Locate the cell with the specified text and output its (x, y) center coordinate. 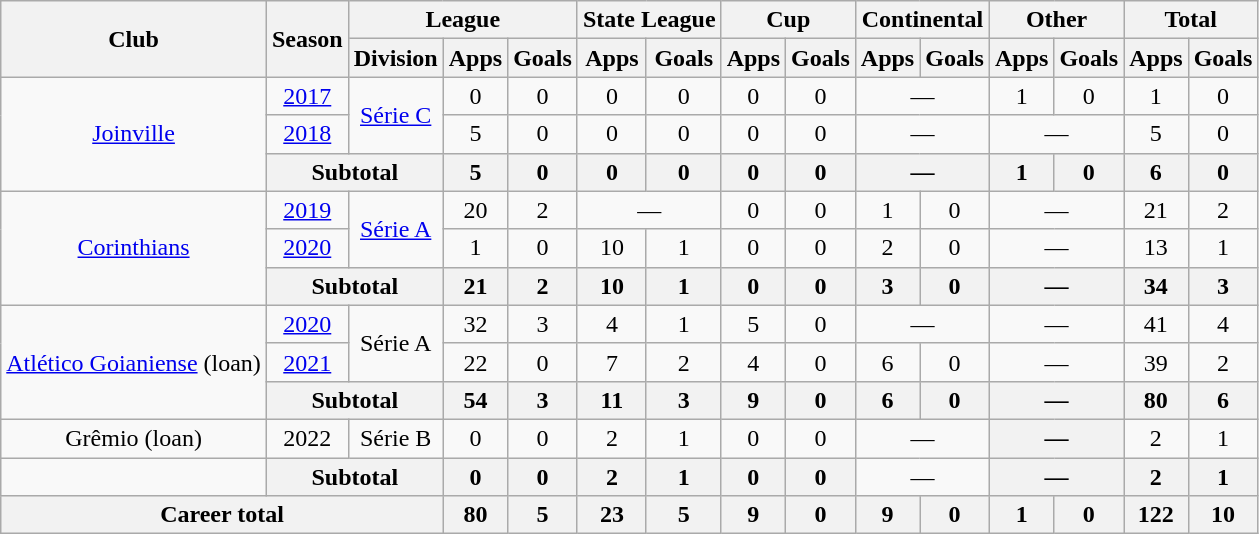
54 (475, 400)
Joinville (134, 134)
2022 (307, 438)
Série B (396, 438)
Season (307, 39)
Série C (396, 115)
Club (134, 39)
2019 (307, 210)
State League (649, 20)
122 (1156, 515)
2017 (307, 96)
20 (475, 210)
Grêmio (loan) (134, 438)
Other (1056, 20)
Corinthians (134, 248)
34 (1156, 286)
Division (396, 58)
Cup (788, 20)
23 (612, 515)
Total (1191, 20)
32 (475, 324)
11 (612, 400)
2018 (307, 134)
22 (475, 362)
39 (1156, 362)
7 (612, 362)
Atlético Goianiense (loan) (134, 362)
Continental (922, 20)
13 (1156, 248)
2021 (307, 362)
Career total (222, 515)
League (462, 20)
41 (1156, 324)
